Capture the cell that displays the provided text and extract its (x, y) central coordinate. 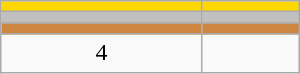
4 (102, 53)
